Extract the [X, Y] coordinate from the center of the cell holding the provided text.  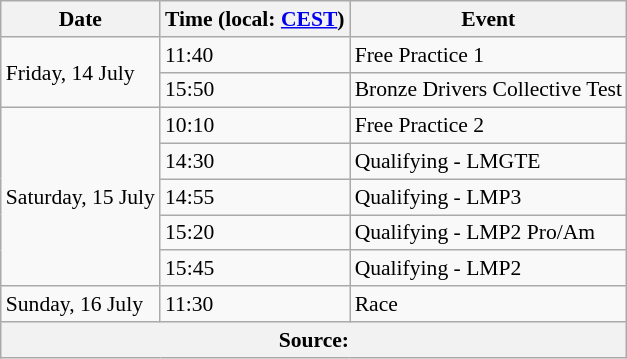
10:10 [255, 126]
15:20 [255, 233]
Event [488, 19]
Qualifying - LMGTE [488, 162]
Qualifying - LMP2 [488, 269]
Race [488, 304]
Qualifying - LMP2 Pro/Am [488, 233]
Saturday, 15 July [80, 197]
11:30 [255, 304]
14:55 [255, 197]
Time (local: CEST) [255, 19]
11:40 [255, 55]
Bronze Drivers Collective Test [488, 90]
Free Practice 1 [488, 55]
Date [80, 19]
Free Practice 2 [488, 126]
14:30 [255, 162]
Qualifying - LMP3 [488, 197]
Friday, 14 July [80, 72]
Source: [314, 340]
Sunday, 16 July [80, 304]
15:50 [255, 90]
15:45 [255, 269]
